Determine the (x, y) coordinate at the center of the cell enclosing the given text.  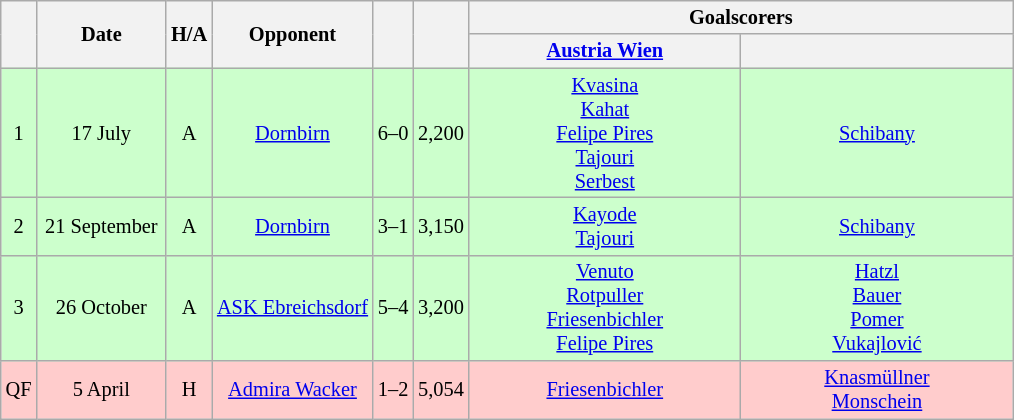
17 July (101, 133)
QF (19, 390)
Admira Wacker (292, 390)
Kvasina Kahat Felipe Pires Tajouri Serbest (605, 133)
Friesenbichler (605, 390)
Austria Wien (605, 51)
Knasmüllner Monschein (877, 390)
1–2 (393, 390)
3,200 (441, 308)
3,150 (441, 226)
Opponent (292, 34)
H/A (189, 34)
26 October (101, 308)
Venuto Rotpuller Friesenbichler Felipe Pires (605, 308)
5 April (101, 390)
Date (101, 34)
2,200 (441, 133)
5–4 (393, 308)
ASK Ebreichsdorf (292, 308)
3 (19, 308)
6–0 (393, 133)
3–1 (393, 226)
Hatzl Bauer Pomer Vukajlović (877, 308)
21 September (101, 226)
1 (19, 133)
2 (19, 226)
Goalscorers (741, 17)
5,054 (441, 390)
H (189, 390)
Kayode Tajouri (605, 226)
